Extract the [x, y] coordinate from the center of the cell holding the provided text.  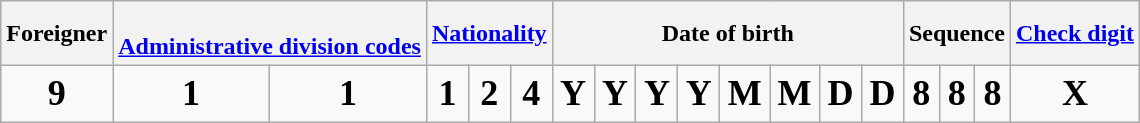
X [1074, 94]
Nationality [489, 34]
Sequence [956, 34]
Date of birth [728, 34]
2 [489, 94]
4 [531, 94]
9 [57, 94]
Check digit [1074, 34]
Foreigner [57, 34]
Administrative division codes [270, 34]
